Locate the cell with the specified text and output its (x, y) center coordinate. 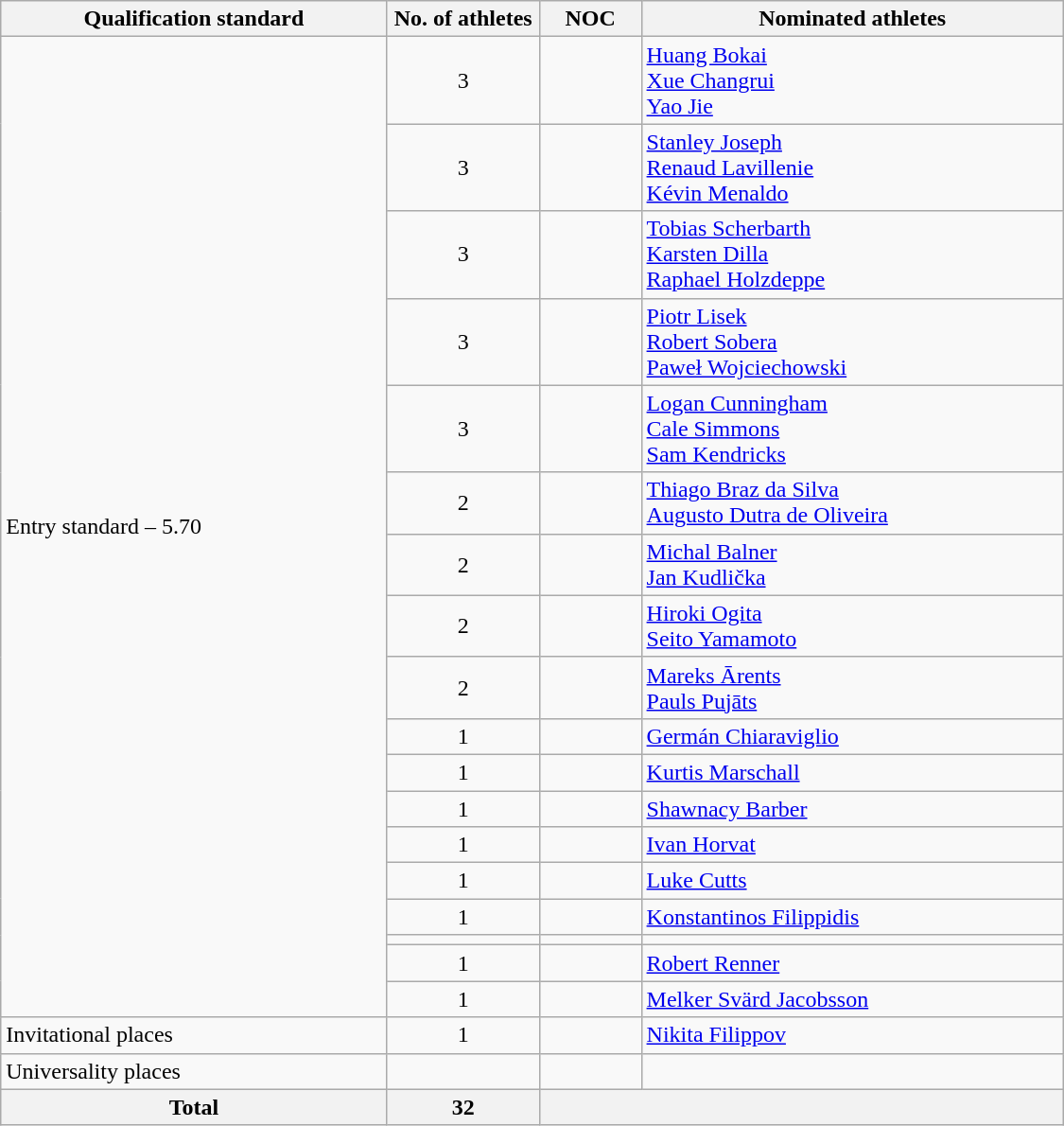
Stanley JosephRenaud LavillenieKévin Menaldo (852, 167)
Nominated athletes (852, 19)
Thiago Braz da SilvaAugusto Dutra de Oliveira (852, 503)
Huang BokaiXue ChangruiYao Jie (852, 80)
Konstantinos Filippidis (852, 917)
Invitational places (194, 1035)
Hiroki OgitaSeito Yamamoto (852, 626)
Michal BalnerJan Kudlička (852, 564)
No. of athletes (463, 19)
Germán Chiaraviglio (852, 736)
Universality places (194, 1071)
NOC (590, 19)
Nikita Filippov (852, 1035)
Shawnacy Barber (852, 809)
Logan CunninghamCale SimmonsSam Kendricks (852, 429)
Melker Svärd Jacobsson (852, 999)
32 (463, 1107)
Mareks ĀrentsPauls Pujāts (852, 687)
Entry standard – 5.70 (194, 527)
Robert Renner (852, 963)
Ivan Horvat (852, 845)
Tobias ScherbarthKarsten DillaRaphael Holzdeppe (852, 255)
Qualification standard (194, 19)
Kurtis Marschall (852, 772)
Luke Cutts (852, 881)
Total (194, 1107)
Piotr LisekRobert SoberaPaweł Wojciechowski (852, 342)
